Determine the (X, Y) coordinate at the center of the cell enclosing the given text.  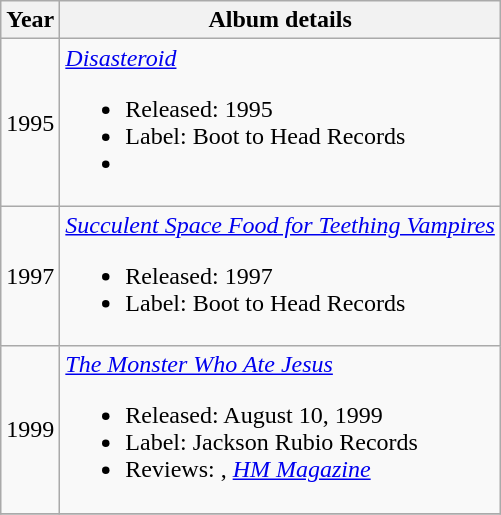
The Monster Who Ate JesusReleased: August 10, 1999Label: Jackson Rubio RecordsReviews: , HM Magazine (280, 430)
1997 (30, 276)
Year (30, 20)
1995 (30, 122)
Album details (280, 20)
1999 (30, 430)
Succulent Space Food for Teething VampiresReleased: 1997Label: Boot to Head Records (280, 276)
DisasteroidReleased: 1995Label: Boot to Head Records (280, 122)
